From the cell containing the given text, extract its center point as [x, y] coordinate. 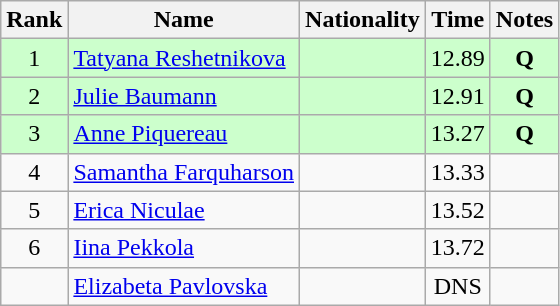
13.27 [458, 134]
5 [34, 210]
Nationality [363, 20]
4 [34, 172]
Rank [34, 20]
13.52 [458, 210]
Erica Niculae [184, 210]
12.91 [458, 96]
Iina Pekkola [184, 248]
Time [458, 20]
12.89 [458, 58]
13.33 [458, 172]
Name [184, 20]
Anne Piquereau [184, 134]
Julie Baumann [184, 96]
6 [34, 248]
Notes [524, 20]
1 [34, 58]
Samantha Farquharson [184, 172]
DNS [458, 286]
13.72 [458, 248]
3 [34, 134]
Tatyana Reshetnikova [184, 58]
2 [34, 96]
Elizabeta Pavlovska [184, 286]
